Locate the cell with the specified text and output its [x, y] center coordinate. 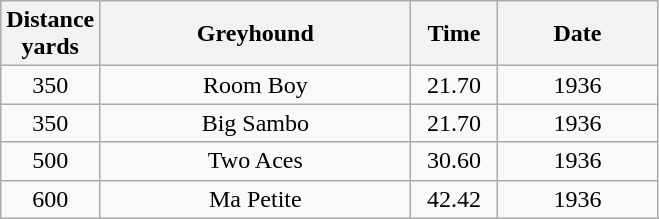
Time [454, 34]
Big Sambo [256, 123]
600 [50, 199]
500 [50, 161]
42.42 [454, 199]
30.60 [454, 161]
Date [578, 34]
Ma Petite [256, 199]
Room Boy [256, 85]
Greyhound [256, 34]
Two Aces [256, 161]
Distance yards [50, 34]
